Locate the cell with the specified text and output its [X, Y] center coordinate. 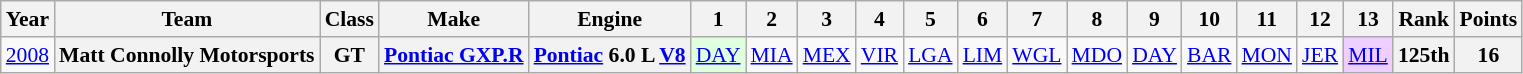
MIL [1368, 55]
GT [350, 55]
5 [930, 19]
4 [880, 19]
WGL [1036, 55]
9 [1154, 19]
VIR [880, 55]
Engine [610, 19]
Pontiac 6.0 L V8 [610, 55]
Pontiac GXP.R [454, 55]
6 [983, 19]
JER [1320, 55]
10 [1210, 19]
LGA [930, 55]
LIM [983, 55]
BAR [1210, 55]
12 [1320, 19]
MON [1266, 55]
MEX [827, 55]
3 [827, 19]
Class [350, 19]
13 [1368, 19]
16 [1489, 55]
125th [1424, 55]
Team [187, 19]
Points [1489, 19]
MIA [772, 55]
Year [28, 19]
Make [454, 19]
11 [1266, 19]
2008 [28, 55]
2 [772, 19]
Rank [1424, 19]
MDO [1098, 55]
7 [1036, 19]
8 [1098, 19]
1 [718, 19]
Matt Connolly Motorsports [187, 55]
